Output the [x, y] coordinate of the center of the cell containing the given text.  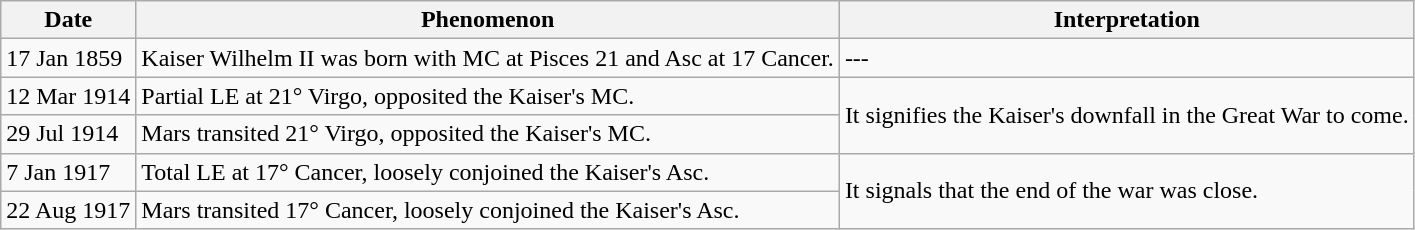
--- [1126, 58]
Interpretation [1126, 20]
It signifies the Kaiser's downfall in the Great War to come. [1126, 115]
Kaiser Wilhelm II was born with MC at Pisces 21 and Asc at 17 Cancer. [488, 58]
Mars transited 17° Cancer, loosely conjoined the Kaiser's Asc. [488, 210]
Partial LE at 21° Virgo, opposited the Kaiser's MC. [488, 96]
Mars transited 21° Virgo, opposited the Kaiser's MC. [488, 134]
22 Aug 1917 [68, 210]
Date [68, 20]
29 Jul 1914 [68, 134]
7 Jan 1917 [68, 172]
It signals that the end of the war was close. [1126, 191]
12 Mar 1914 [68, 96]
Phenomenon [488, 20]
Total LE at 17° Cancer, loosely conjoined the Kaiser's Asc. [488, 172]
17 Jan 1859 [68, 58]
